Capture the cell that displays the provided text and extract its [X, Y] central coordinate. 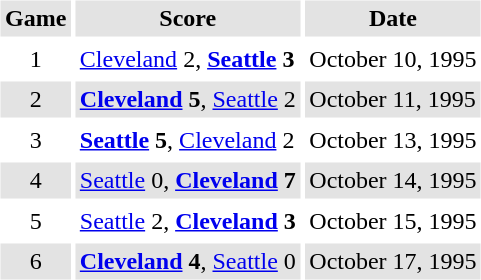
Seattle 5, Cleveland 2 [188, 140]
Game [35, 18]
Cleveland 5, Seattle 2 [188, 100]
2 [35, 100]
Cleveland 2, Seattle 3 [188, 59]
3 [35, 140]
October 13, 1995 [393, 140]
5 [35, 221]
Seattle 2, Cleveland 3 [188, 221]
1 [35, 59]
Cleveland 4, Seattle 0 [188, 262]
October 11, 1995 [393, 100]
6 [35, 262]
October 15, 1995 [393, 221]
October 10, 1995 [393, 59]
Seattle 0, Cleveland 7 [188, 180]
4 [35, 180]
Date [393, 18]
October 14, 1995 [393, 180]
October 17, 1995 [393, 262]
Score [188, 18]
